Search for the cell housing the specified text and yield its (X, Y) center coordinate. 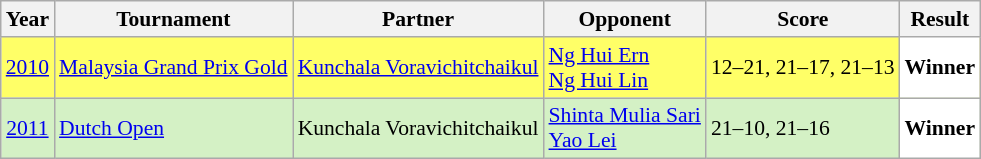
Ng Hui Ern Ng Hui Lin (625, 68)
Shinta Mulia Sari Yao Lei (625, 128)
21–10, 21–16 (803, 128)
2010 (28, 68)
12–21, 21–17, 21–13 (803, 68)
2011 (28, 128)
Tournament (174, 19)
Score (803, 19)
Partner (418, 19)
Year (28, 19)
Opponent (625, 19)
Result (940, 19)
Malaysia Grand Prix Gold (174, 68)
Dutch Open (174, 128)
